Return the (X, Y) coordinate for the center point of the cell that contains the specified text.  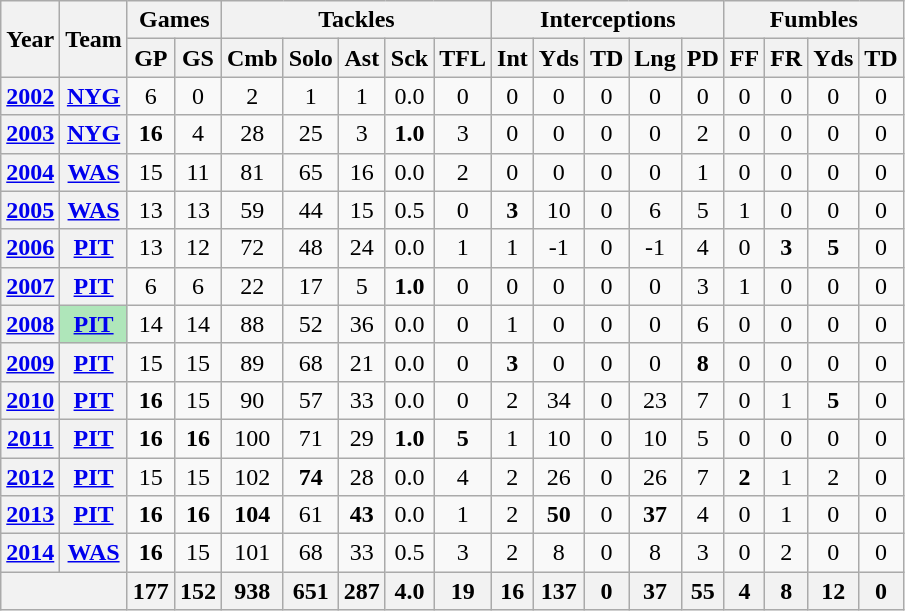
GP (150, 58)
137 (558, 591)
Tackles (356, 20)
29 (362, 438)
81 (252, 172)
2014 (30, 553)
104 (252, 515)
74 (310, 477)
43 (362, 515)
23 (655, 400)
24 (362, 248)
61 (310, 515)
17 (310, 286)
Year (30, 39)
FF (744, 58)
152 (198, 591)
2009 (30, 362)
Ast (362, 58)
71 (310, 438)
48 (310, 248)
34 (558, 400)
59 (252, 210)
19 (463, 591)
2008 (30, 324)
44 (310, 210)
TFL (463, 58)
50 (558, 515)
25 (310, 134)
52 (310, 324)
Games (174, 20)
2010 (30, 400)
Cmb (252, 58)
36 (362, 324)
PD (702, 58)
57 (310, 400)
2012 (30, 477)
2002 (30, 96)
Interceptions (608, 20)
FR (786, 58)
72 (252, 248)
Sck (409, 58)
Solo (310, 58)
938 (252, 591)
Int (513, 58)
100 (252, 438)
4.0 (409, 591)
89 (252, 362)
177 (150, 591)
2006 (30, 248)
2004 (30, 172)
2007 (30, 286)
651 (310, 591)
2003 (30, 134)
287 (362, 591)
101 (252, 553)
GS (198, 58)
11 (198, 172)
2011 (30, 438)
21 (362, 362)
Lng (655, 58)
2013 (30, 515)
Fumbles (814, 20)
22 (252, 286)
Team (94, 39)
90 (252, 400)
88 (252, 324)
55 (702, 591)
65 (310, 172)
2005 (30, 210)
102 (252, 477)
